Scan for the cell matching the given text and deliver its (X, Y) coordinate at center. 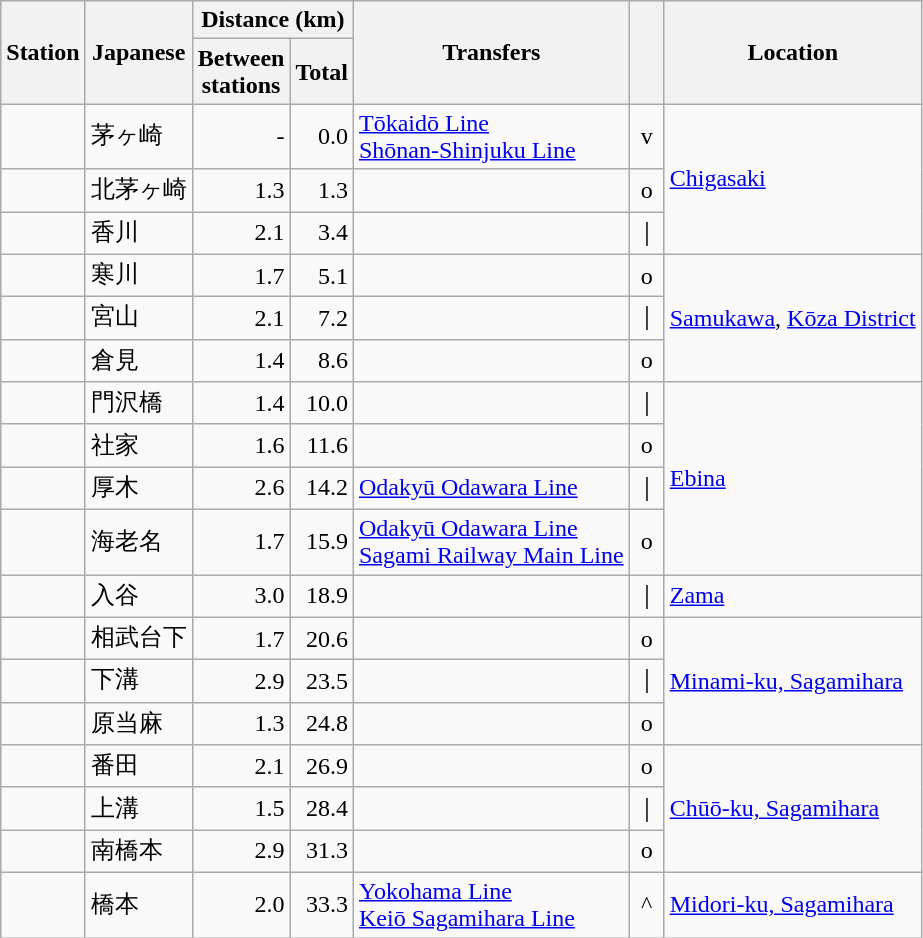
3.4 (322, 234)
^ (646, 904)
1.5 (241, 808)
31.3 (322, 852)
社家 (138, 446)
茅ヶ崎 (138, 136)
Odakyū Odawara Line Sagami Railway Main Line (491, 542)
15.9 (322, 542)
8.6 (322, 360)
Betweenstations (241, 72)
南橋本 (138, 852)
2.0 (241, 904)
0.0 (322, 136)
v (646, 136)
11.6 (322, 446)
下溝 (138, 682)
Distance (km) (272, 20)
Location (792, 52)
Samukawa, Kōza District (792, 318)
北茅ヶ崎 (138, 190)
20.6 (322, 638)
Station (43, 52)
相武台下 (138, 638)
Minami-ku, Sagamihara (792, 681)
26.9 (322, 766)
18.9 (322, 596)
10.0 (322, 404)
23.5 (322, 682)
海老名 (138, 542)
Japanese (138, 52)
Tōkaidō Line Shōnan-Shinjuku Line (491, 136)
番田 (138, 766)
香川 (138, 234)
Ebina (792, 478)
門沢橋 (138, 404)
寒川 (138, 276)
33.3 (322, 904)
- (241, 136)
Odakyū Odawara Line (491, 488)
14.2 (322, 488)
宮山 (138, 318)
Total (322, 72)
1.6 (241, 446)
5.1 (322, 276)
Yokohama Line Keiō Sagamihara Line (491, 904)
厚木 (138, 488)
上溝 (138, 808)
Chūō-ku, Sagamihara (792, 809)
Midori-ku, Sagamihara (792, 904)
入谷 (138, 596)
2.6 (241, 488)
原当麻 (138, 724)
28.4 (322, 808)
24.8 (322, 724)
Chigasaki (792, 179)
7.2 (322, 318)
Zama (792, 596)
倉見 (138, 360)
3.0 (241, 596)
Transfers (491, 52)
橋本 (138, 904)
